Return [X, Y] of the center of cell containing provided text 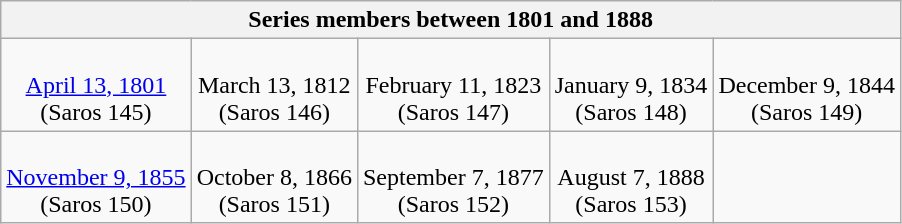
October 8, 1866(Saros 151) [274, 177]
February 11, 1823(Saros 147) [453, 85]
January 9, 1834(Saros 148) [631, 85]
March 13, 1812(Saros 146) [274, 85]
September 7, 1877(Saros 152) [453, 177]
Series members between 1801 and 1888 [451, 20]
December 9, 1844(Saros 149) [807, 85]
November 9, 1855(Saros 150) [96, 177]
August 7, 1888(Saros 153) [631, 177]
April 13, 1801(Saros 145) [96, 85]
